Search for the cell housing the specified text and yield its (x, y) center coordinate. 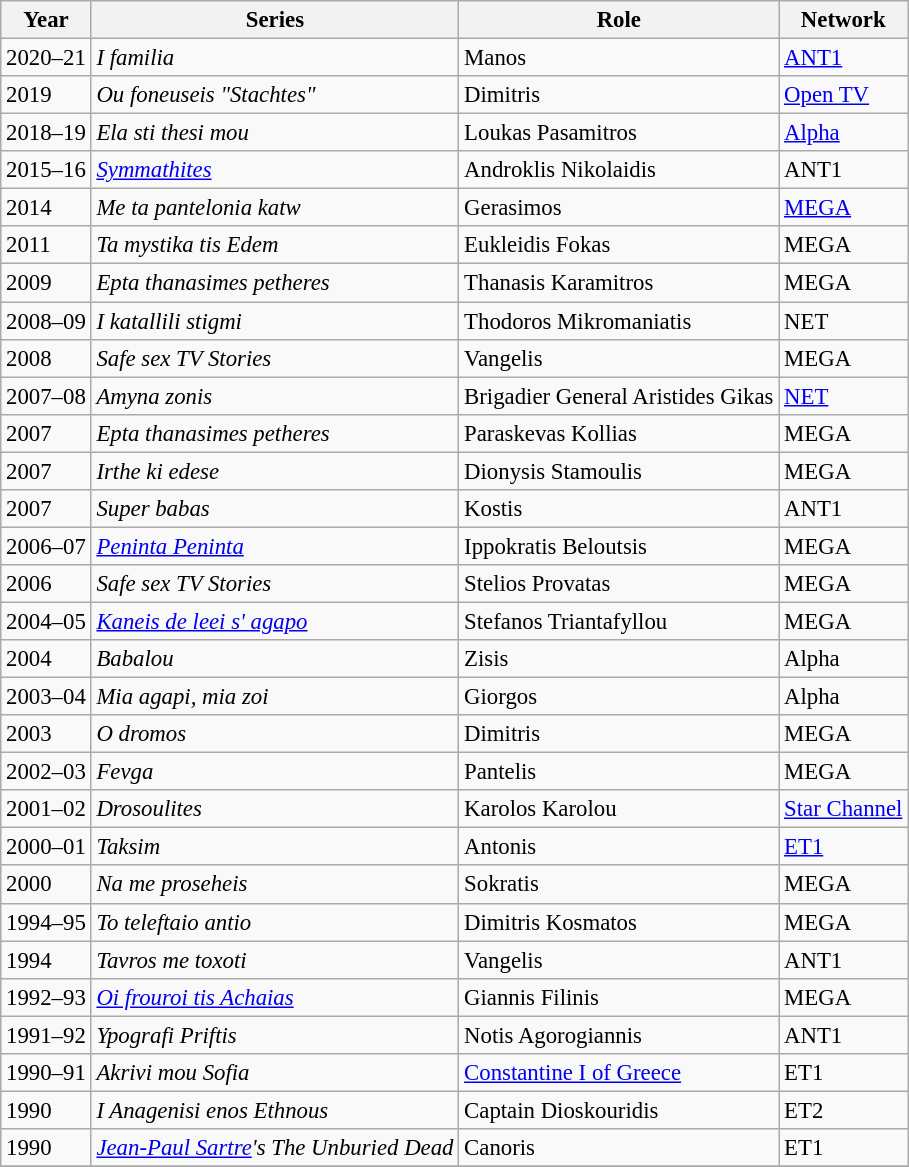
2004 (46, 659)
ET1 (844, 1073)
O dromos (275, 734)
2004–05 (46, 621)
Star Channel (844, 809)
Ippokratis Beloutsis (619, 546)
1994–95 (46, 922)
Antonis (619, 847)
2011 (46, 245)
Dionysis Stamoulis (619, 471)
Me ta pantelonia katw (275, 208)
Notis Agorogiannis (619, 1035)
2009 (46, 283)
2008–09 (46, 321)
Jean-Paul Sartre's The Unburied Dead (275, 1148)
Brigadier General Aristides Gikas (619, 396)
Series (275, 20)
Na me proseheis (275, 885)
Symmathites (275, 170)
ΕΤ2 (844, 1110)
Ypografi Priftis (275, 1035)
2014 (46, 208)
Stefanos Triantafyllou (619, 621)
Captain Dioskouridis (619, 1110)
Manos (619, 58)
2002–03 (46, 772)
Giorgos (619, 697)
Eukleidis Fokas (619, 245)
Year (46, 20)
2015–16 (46, 170)
Stelios Provatas (619, 584)
Pantelis (619, 772)
I Anagenisi enos Ethnous (275, 1110)
2000 (46, 885)
I katallili stigmi (275, 321)
Amyna zonis (275, 396)
Thodoros Mikromaniatis (619, 321)
Role (619, 20)
2003 (46, 734)
Oi frouroi tis Achaias (275, 997)
Paraskevas Kollias (619, 433)
Thanasis Karamitros (619, 283)
Peninta Peninta (275, 546)
Constantine I of Greece (619, 1073)
2020–21 (46, 58)
1994 (46, 960)
1991–92 (46, 1035)
1992–93 (46, 997)
Super babas (275, 509)
Ι familia (275, 58)
Loukas Pasamitros (619, 133)
Dimitris Kosmatos (619, 922)
Drosoulites (275, 809)
Canoris (619, 1148)
Giannis Filinis (619, 997)
Akrivi mou Sofia (275, 1073)
Kaneis de leei s' agapo (275, 621)
Babalou (275, 659)
Zisis (619, 659)
2007–08 (46, 396)
Taksim (275, 847)
Network (844, 20)
Ela sti thesi mou (275, 133)
2003–04 (46, 697)
2019 (46, 95)
2006–07 (46, 546)
Ta mystika tis Edem (275, 245)
Open TV (844, 95)
2001–02 (46, 809)
1990–91 (46, 1073)
Kostis (619, 509)
Irthe ki edese (275, 471)
Tavros me toxoti (275, 960)
Androklis Nikolaidis (619, 170)
To teleftaio antio (275, 922)
2000–01 (46, 847)
Gerasimos (619, 208)
Karolos Karolou (619, 809)
2018–19 (46, 133)
Mia agapi, mia zoi (275, 697)
2006 (46, 584)
2008 (46, 358)
Fevga (275, 772)
Ou foneuseis "Stachtes" (275, 95)
Sokratis (619, 885)
